Pinpoint the cell where the given text exists, returning its (X, Y) midpoint coordinate. 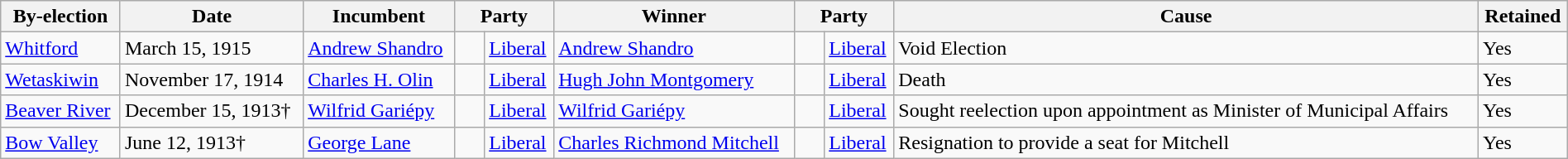
December 15, 1913† (212, 111)
Winner (674, 17)
Date (212, 17)
Bow Valley (61, 142)
Cause (1186, 17)
Resignation to provide a seat for Mitchell (1186, 142)
Hugh John Montgomery (674, 79)
Wetaskiwin (61, 79)
Death (1186, 79)
Incumbent (379, 17)
November 17, 1914 (212, 79)
Charles H. Olin (379, 79)
Sought reelection upon appointment as Minister of Municipal Affairs (1186, 111)
By-election (61, 17)
George Lane (379, 142)
Whitford (61, 48)
Retained (1523, 17)
Beaver River (61, 111)
June 12, 1913† (212, 142)
Charles Richmond Mitchell (674, 142)
March 15, 1915 (212, 48)
Void Election (1186, 48)
